Detect which cell encompasses the target text, then output its (x, y) center coordinate. 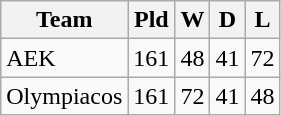
Olympiacos (64, 96)
Team (64, 20)
D (228, 20)
Pld (152, 20)
W (192, 20)
L (262, 20)
AEK (64, 58)
